Search for the cell housing the specified text and yield its [x, y] center coordinate. 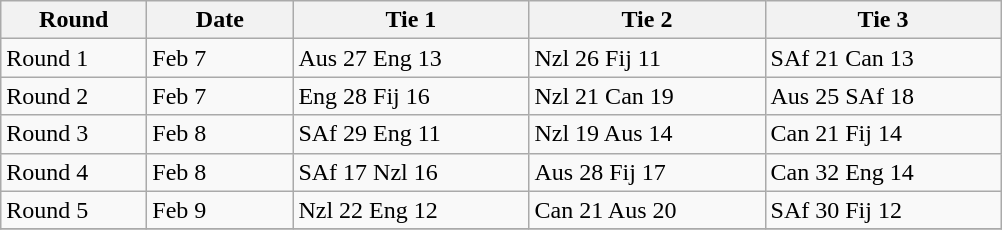
Feb 9 [220, 210]
Tie 2 [647, 20]
Tie 3 [883, 20]
Nzl 26 Fij 11 [647, 58]
Can 21 Aus 20 [647, 210]
Can 21 Fij 14 [883, 134]
Round 2 [74, 96]
SAf 30 Fij 12 [883, 210]
Nzl 21 Can 19 [647, 96]
Aus 28 Fij 17 [647, 172]
Round 5 [74, 210]
Aus 27 Eng 13 [411, 58]
Round 3 [74, 134]
Round 4 [74, 172]
Can 32 Eng 14 [883, 172]
Round [74, 20]
Tie 1 [411, 20]
SAf 17 Nzl 16 [411, 172]
Eng 28 Fij 16 [411, 96]
SAf 29 Eng 11 [411, 134]
Nzl 19 Aus 14 [647, 134]
Round 1 [74, 58]
Aus 25 SAf 18 [883, 96]
Nzl 22 Eng 12 [411, 210]
Date [220, 20]
SAf 21 Can 13 [883, 58]
